Find where the given text appears and provide that cell's center as [X, Y] coordinate. 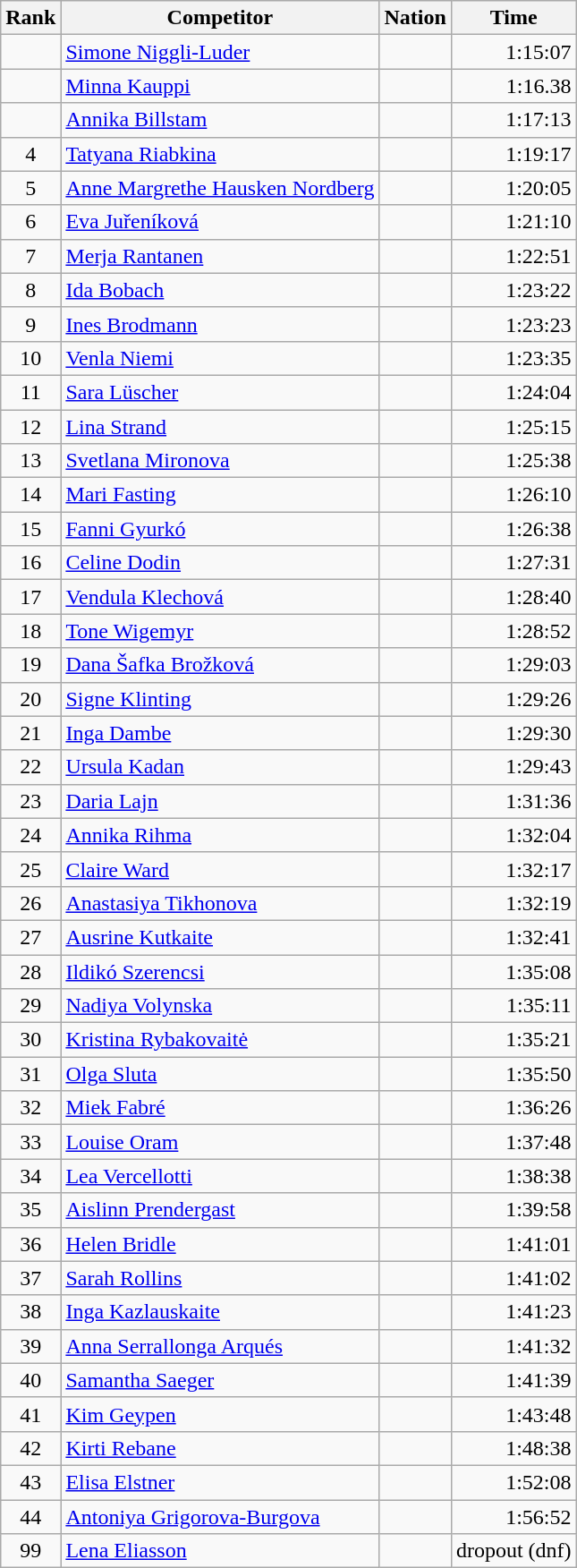
43 [30, 1482]
35 [30, 1210]
36 [30, 1244]
Tone Wigemyr [220, 631]
1:41:01 [513, 1244]
4 [30, 154]
1:29:26 [513, 699]
1:35:21 [513, 1040]
1:38:38 [513, 1176]
1:24:04 [513, 392]
Minna Kauppi [220, 86]
Kim Geypen [220, 1414]
Helen Bridle [220, 1244]
1:25:38 [513, 461]
Claire Ward [220, 869]
1:29:03 [513, 665]
30 [30, 1040]
1:31:36 [513, 801]
1:27:31 [513, 563]
Signe Klinting [220, 699]
Rank [30, 18]
1:28:40 [513, 597]
Sara Lüscher [220, 392]
1:35:11 [513, 1006]
Nation [415, 18]
1:48:38 [513, 1448]
1:56:52 [513, 1517]
1:25:15 [513, 427]
Eva Juřeníková [220, 222]
Merja Rantanen [220, 256]
1:29:43 [513, 767]
1:32:17 [513, 869]
Anastasiya Tikhonova [220, 903]
Olga Sluta [220, 1074]
28 [30, 971]
34 [30, 1176]
Dana Šafka Brožková [220, 665]
Louise Oram [220, 1142]
16 [30, 563]
Mari Fasting [220, 495]
Samantha Saeger [220, 1380]
1:23:35 [513, 358]
1:41:39 [513, 1380]
21 [30, 733]
99 [30, 1551]
Inga Dambe [220, 733]
1:17:13 [513, 120]
38 [30, 1312]
41 [30, 1414]
39 [30, 1346]
10 [30, 358]
1:26:10 [513, 495]
44 [30, 1517]
26 [30, 903]
24 [30, 835]
Annika Billstam [220, 120]
Ursula Kadan [220, 767]
Tatyana Riabkina [220, 154]
25 [30, 869]
6 [30, 222]
1:35:08 [513, 971]
1:36:26 [513, 1108]
1:19:17 [513, 154]
1:23:23 [513, 324]
1:41:23 [513, 1312]
Celine Dodin [220, 563]
1:29:30 [513, 733]
9 [30, 324]
1:16.38 [513, 86]
Lina Strand [220, 427]
Daria Lajn [220, 801]
Svetlana Mironova [220, 461]
Vendula Klechová [220, 597]
Fanni Gyurkó [220, 529]
Kirti Rebane [220, 1448]
23 [30, 801]
1:43:48 [513, 1414]
Ines Brodmann [220, 324]
Elisa Elstner [220, 1482]
Ida Bobach [220, 290]
Anna Serrallonga Arqués [220, 1346]
22 [30, 767]
Lea Vercellotti [220, 1176]
29 [30, 1006]
1:41:02 [513, 1278]
1:28:52 [513, 631]
Antoniya Grigorova-Burgova [220, 1517]
1:22:51 [513, 256]
32 [30, 1108]
Venla Niemi [220, 358]
33 [30, 1142]
1:37:48 [513, 1142]
1:39:58 [513, 1210]
13 [30, 461]
dropout (dnf) [513, 1551]
Kristina Rybakovaitė [220, 1040]
Inga Kazlauskaite [220, 1312]
1:32:41 [513, 937]
1:52:08 [513, 1482]
20 [30, 699]
8 [30, 290]
Lena Eliasson [220, 1551]
1:23:22 [513, 290]
Sarah Rollins [220, 1278]
31 [30, 1074]
Competitor [220, 18]
Ildikó Szerencsi [220, 971]
1:15:07 [513, 52]
Miek Fabré [220, 1108]
Anne Margrethe Hausken Nordberg [220, 188]
14 [30, 495]
27 [30, 937]
Nadiya Volynska [220, 1006]
Aislinn Prendergast [220, 1210]
1:20:05 [513, 188]
Time [513, 18]
17 [30, 597]
1:32:19 [513, 903]
40 [30, 1380]
18 [30, 631]
15 [30, 529]
1:26:38 [513, 529]
19 [30, 665]
Annika Rihma [220, 835]
1:41:32 [513, 1346]
12 [30, 427]
Ausrine Kutkaite [220, 937]
37 [30, 1278]
1:35:50 [513, 1074]
Simone Niggli-Luder [220, 52]
7 [30, 256]
1:32:04 [513, 835]
5 [30, 188]
42 [30, 1448]
11 [30, 392]
1:21:10 [513, 222]
